Capture the cell that displays the provided text and extract its [X, Y] central coordinate. 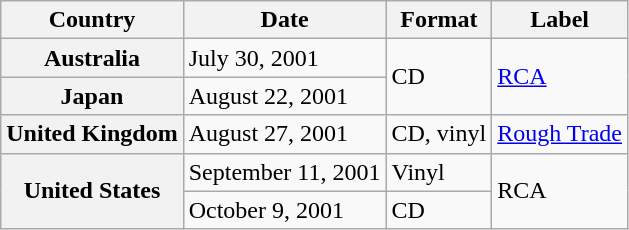
August 22, 2001 [284, 96]
CD, vinyl [439, 134]
Rough Trade [560, 134]
October 9, 2001 [284, 210]
Japan [92, 96]
Vinyl [439, 172]
Label [560, 20]
Date [284, 20]
August 27, 2001 [284, 134]
Country [92, 20]
September 11, 2001 [284, 172]
Australia [92, 58]
Format [439, 20]
July 30, 2001 [284, 58]
United States [92, 191]
United Kingdom [92, 134]
